Detect which cell encompasses the target text, then output its (x, y) center coordinate. 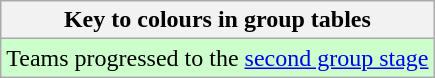
Key to colours in group tables (218, 20)
Teams progressed to the second group stage (218, 58)
